From the cell containing the given text, extract its center point as [X, Y] coordinate. 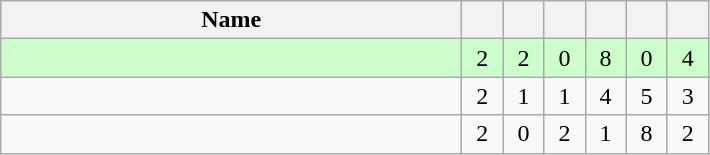
3 [688, 96]
5 [646, 96]
Name [232, 20]
